Output the [X, Y] coordinate of the center of the cell containing the given text.  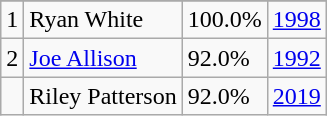
1998 [296, 20]
Joe Allison [103, 58]
1992 [296, 58]
Riley Patterson [103, 96]
2 [12, 58]
2019 [296, 96]
1 [12, 20]
Ryan White [103, 20]
100.0% [224, 20]
